For the text-containing cell, return its midpoint in (x, y) coordinate format. 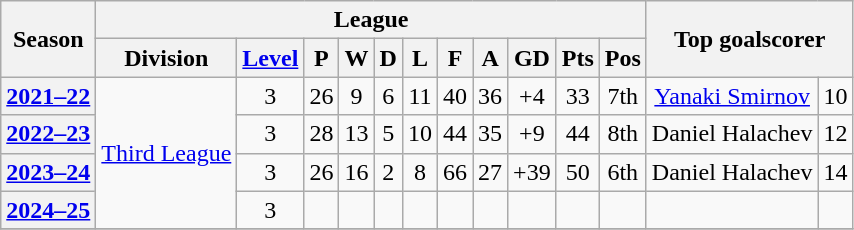
+9 (532, 134)
GD (532, 58)
6 (388, 96)
13 (356, 134)
16 (356, 172)
+4 (532, 96)
40 (454, 96)
9 (356, 96)
F (454, 58)
Pts (578, 58)
Season (48, 39)
14 (836, 172)
W (356, 58)
35 (490, 134)
5 (388, 134)
A (490, 58)
2 (388, 172)
P (322, 58)
27 (490, 172)
Yanaki Smirnov (732, 96)
2023–24 (48, 172)
28 (322, 134)
Level (270, 58)
6th (622, 172)
D (388, 58)
66 (454, 172)
2022–23 (48, 134)
L (420, 58)
8 (420, 172)
2021–22 (48, 96)
Top goalscorer (750, 39)
+39 (532, 172)
11 (420, 96)
Division (166, 58)
League (371, 20)
Third League (166, 153)
50 (578, 172)
Pos (622, 58)
36 (490, 96)
2024–25 (48, 210)
12 (836, 134)
33 (578, 96)
7th (622, 96)
8th (622, 134)
